Find where the given text appears and provide that cell's center as (X, Y) coordinate. 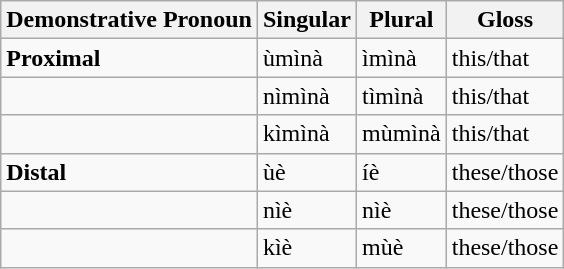
Distal (130, 172)
Singular (306, 20)
mùmìnà (401, 134)
kìmìnà (306, 134)
Gloss (505, 20)
tìmìnà (401, 96)
Demonstrative Pronoun (130, 20)
íè (401, 172)
ùè (306, 172)
ùmìnà (306, 58)
Proximal (130, 58)
ìmìnà (401, 58)
Plural (401, 20)
mùè (401, 248)
nìmìnà (306, 96)
kìè (306, 248)
